Search for the cell housing the specified text and yield its (X, Y) center coordinate. 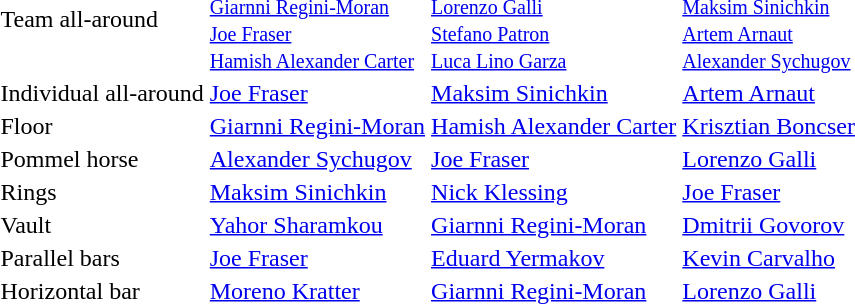
Yahor Sharamkou (317, 225)
Eduard Yermakov (554, 258)
Alexander Sychugov (317, 159)
Nick Klessing (554, 192)
Hamish Alexander Carter (554, 126)
